Return the (X, Y) coordinate for the center point of the cell that contains the specified text.  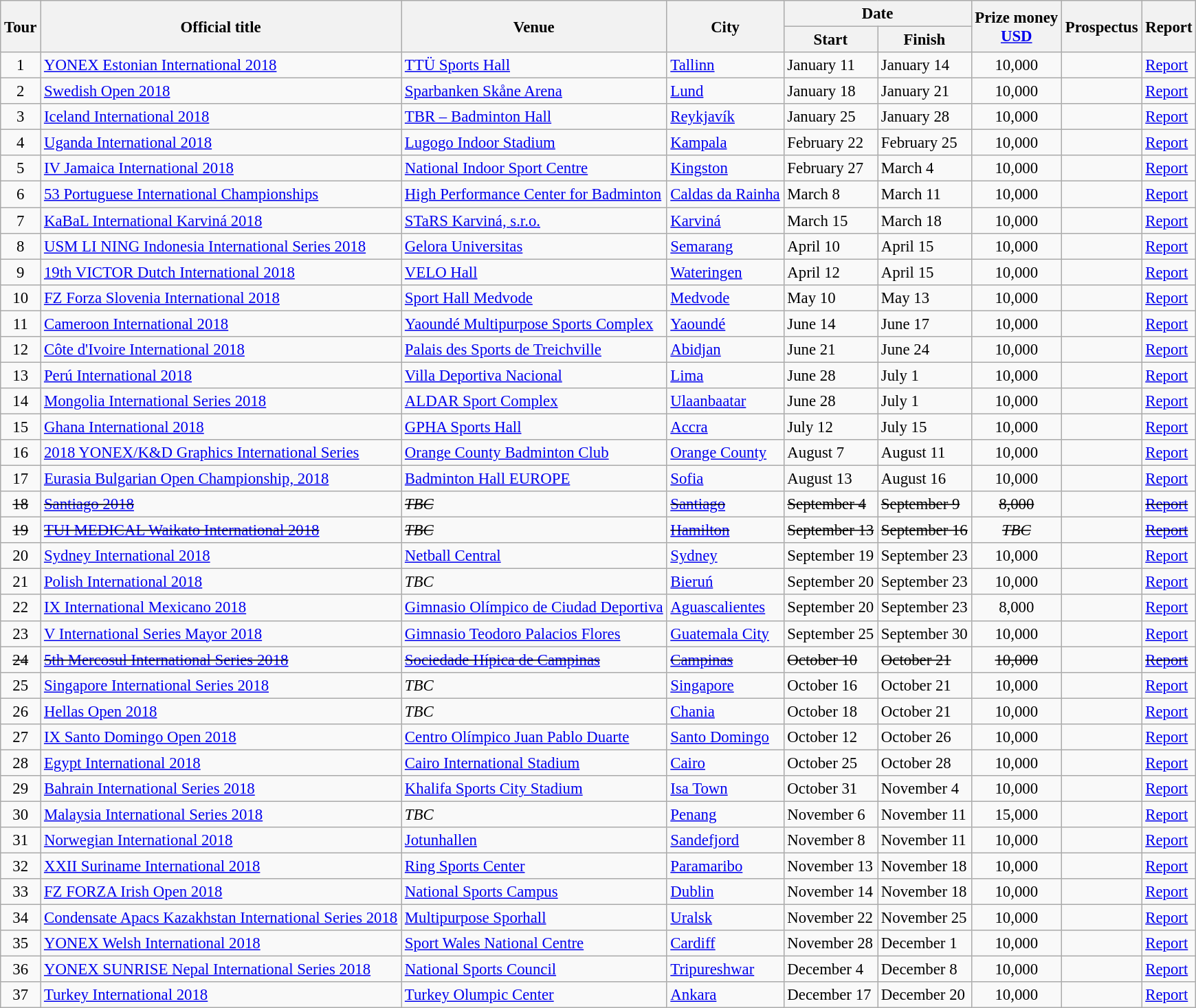
Sparbanken Skåne Arena (534, 91)
March 11 (924, 194)
November 6 (830, 814)
October 28 (924, 763)
Sydney (725, 556)
Gimnasio Olímpico de Ciudad Deportiva (534, 608)
V International Series Mayor 2018 (221, 634)
6 (21, 194)
Ulaanbaatar (725, 401)
Sandefjord (725, 840)
4 (21, 143)
Hamilton (725, 530)
Orange County (725, 453)
National Sports Campus (534, 892)
Medvode (725, 298)
August 11 (924, 453)
Gelora Universitas (534, 246)
September 16 (924, 530)
Netball Central (534, 556)
YONEX Estonian International 2018 (221, 65)
May 10 (830, 298)
Singapore (725, 685)
KaBaL International Karviná 2018 (221, 221)
Karviná (725, 221)
November 25 (924, 918)
Gimnasio Teodoro Palacios Flores (534, 634)
October 31 (830, 789)
YONEX SUNRISE Nepal International Series 2018 (221, 970)
December 8 (924, 970)
High Performance Center for Badminton (534, 194)
November 13 (830, 866)
31 (21, 840)
32 (21, 866)
October 26 (924, 737)
Polish International 2018 (221, 582)
November 4 (924, 789)
Côte d'Ivoire International 2018 (221, 350)
Jotunhallen (534, 840)
October 25 (830, 763)
Iceland International 2018 (221, 117)
2 (21, 91)
November 14 (830, 892)
8 (21, 246)
March 15 (830, 221)
Uralsk (725, 918)
April 12 (830, 272)
Palais des Sports de Treichville (534, 350)
Santiago 2018 (221, 504)
April 10 (830, 246)
Uganda International 2018 (221, 143)
March 18 (924, 221)
City (725, 26)
Prospectus (1101, 26)
IX Santo Domingo Open 2018 (221, 737)
Date (877, 14)
Paramaribo (725, 866)
Kingston (725, 168)
June 24 (924, 350)
Centro Olímpico Juan Pablo Duarte (534, 737)
Malaysia International Series 2018 (221, 814)
Tour (21, 26)
20 (21, 556)
Guatemala City (725, 634)
Isa Town (725, 789)
Sociedade Hípica de Campinas (534, 660)
February 27 (830, 168)
Venue (534, 26)
Norwegian International 2018 (221, 840)
12 (21, 350)
14 (21, 401)
July 12 (830, 427)
Tallinn (725, 65)
October 12 (830, 737)
May 13 (924, 298)
Eurasia Bulgarian Open Championship, 2018 (221, 479)
53 Portuguese International Championships (221, 194)
September 9 (924, 504)
19th VICTOR Dutch International 2018 (221, 272)
15 (21, 427)
Sport Hall Medvode (534, 298)
26 (21, 711)
Cardiff (725, 943)
Wateringen (725, 272)
Bieruń (725, 582)
Semarang (725, 246)
Caldas da Rainha (725, 194)
7 (21, 221)
January 11 (830, 65)
18 (21, 504)
ALDAR Sport Complex (534, 401)
33 (21, 892)
17 (21, 479)
Singapore International Series 2018 (221, 685)
FZ Forza Slovenia International 2018 (221, 298)
June 17 (924, 324)
25 (21, 685)
Lund (725, 91)
National Sports Council (534, 970)
September 25 (830, 634)
36 (21, 970)
August 13 (830, 479)
Cairo International Stadium (534, 763)
Dublin (725, 892)
Official title (221, 26)
15,000 (1016, 814)
Penang (725, 814)
January 21 (924, 91)
Multipurpose Sporhall (534, 918)
Bahrain International Series 2018 (221, 789)
December 4 (830, 970)
Abidjan (725, 350)
Accra (725, 427)
Aguascalientes (725, 608)
March 8 (830, 194)
19 (21, 530)
23 (21, 634)
Yaoundé Multipurpose Sports Complex (534, 324)
Prize money USD (1016, 26)
29 (21, 789)
28 (21, 763)
VELO Hall (534, 272)
Mongolia International Series 2018 (221, 401)
Yaoundé (725, 324)
1 (21, 65)
September 4 (830, 504)
Chania (725, 711)
National Indoor Sport Centre (534, 168)
21 (21, 582)
January 18 (830, 91)
Finish (924, 40)
16 (21, 453)
November 8 (830, 840)
Khalifa Sports City Stadium (534, 789)
GPHA Sports Hall (534, 427)
TTÜ Sports Hall (534, 65)
September 30 (924, 634)
5 (21, 168)
USM LI NING Indonesia International Series 2018 (221, 246)
FZ FORZA Irish Open 2018 (221, 892)
STaRS Karviná, s.r.o. (534, 221)
13 (21, 375)
February 25 (924, 143)
February 22 (830, 143)
9 (21, 272)
TUI MEDICAL Waikato International 2018 (221, 530)
October 16 (830, 685)
Orange County Badminton Club (534, 453)
October 18 (830, 711)
August 16 (924, 479)
IX International Mexicano 2018 (221, 608)
January 28 (924, 117)
June 14 (830, 324)
2018 YONEX/K&D Graphics International Series (221, 453)
Swedish Open 2018 (221, 91)
Villa Deportiva Nacional (534, 375)
Lugogo Indoor Stadium (534, 143)
Lima (725, 375)
Cameroon International 2018 (221, 324)
Kampala (725, 143)
27 (21, 737)
September 19 (830, 556)
3 (21, 117)
Ghana International 2018 (221, 427)
XXII Suriname International 2018 (221, 866)
30 (21, 814)
IV Jamaica International 2018 (221, 168)
24 (21, 660)
January 25 (830, 117)
10 (21, 298)
Santo Domingo (725, 737)
October 10 (830, 660)
Start (830, 40)
Sport Wales National Centre (534, 943)
22 (21, 608)
Sofia (725, 479)
November 22 (830, 918)
YONEX Welsh International 2018 (221, 943)
Tripureshwar (725, 970)
34 (21, 918)
Reykjavík (725, 117)
Condensate Apacs Kazakhstan International Series 2018 (221, 918)
September 13 (830, 530)
November 28 (830, 943)
Egypt International 2018 (221, 763)
July 15 (924, 427)
Perú International 2018 (221, 375)
August 7 (830, 453)
Badminton Hall EUROPE (534, 479)
Campinas (725, 660)
Cairo (725, 763)
11 (21, 324)
December 1 (924, 943)
35 (21, 943)
5th Mercosul International Series 2018 (221, 660)
Hellas Open 2018 (221, 711)
January 14 (924, 65)
Sydney International 2018 (221, 556)
Ring Sports Center (534, 866)
Santiago (725, 504)
TBR – Badminton Hall (534, 117)
March 4 (924, 168)
June 21 (830, 350)
